Extract the [x, y] coordinate from the center of the cell holding the provided text.  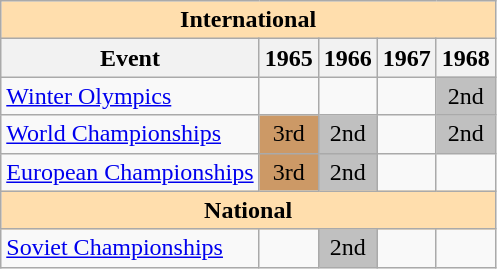
European Championships [130, 172]
Event [130, 58]
1967 [406, 58]
International [248, 20]
Soviet Championships [130, 248]
1965 [288, 58]
World Championships [130, 134]
National [248, 210]
1968 [466, 58]
1966 [348, 58]
Winter Olympics [130, 96]
